Determine the (x, y) coordinate at the center of the cell enclosing the given text.  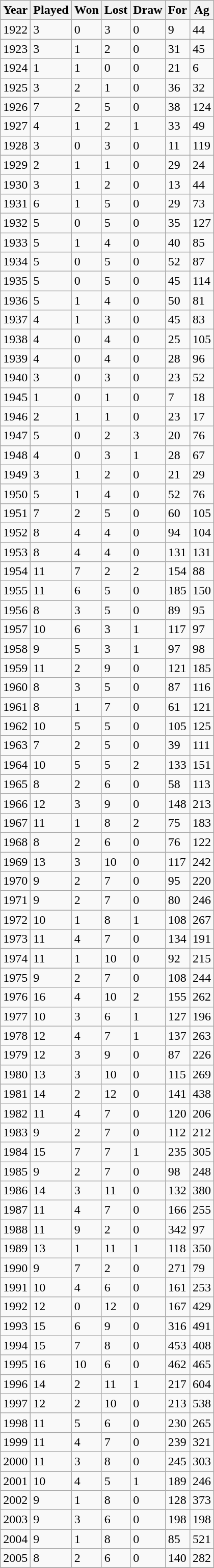
1940 (15, 378)
1936 (15, 300)
1962 (15, 726)
1977 (15, 1016)
116 (202, 687)
1928 (15, 145)
1972 (15, 920)
462 (177, 1365)
83 (202, 320)
282 (202, 1558)
1947 (15, 436)
1991 (15, 1287)
113 (202, 784)
189 (177, 1481)
39 (177, 745)
521 (202, 1539)
128 (177, 1500)
2001 (15, 1481)
2004 (15, 1539)
2005 (15, 1558)
1989 (15, 1249)
111 (202, 745)
212 (202, 1132)
373 (202, 1500)
154 (177, 571)
58 (177, 784)
1988 (15, 1229)
1966 (15, 803)
2000 (15, 1461)
1961 (15, 707)
226 (202, 1055)
1926 (15, 107)
81 (202, 300)
1969 (15, 862)
75 (177, 823)
32 (202, 87)
96 (202, 358)
18 (202, 397)
253 (202, 1287)
20 (177, 436)
35 (177, 223)
33 (177, 126)
1945 (15, 397)
88 (202, 571)
1983 (15, 1132)
118 (177, 1249)
Ag (202, 10)
92 (177, 958)
1970 (15, 881)
303 (202, 1461)
114 (202, 281)
120 (177, 1113)
1953 (15, 552)
79 (202, 1268)
269 (202, 1074)
1992 (15, 1307)
1976 (15, 997)
538 (202, 1403)
1954 (15, 571)
1931 (15, 203)
217 (177, 1384)
1925 (15, 87)
60 (177, 513)
1968 (15, 842)
25 (177, 339)
1952 (15, 532)
1999 (15, 1442)
Played (51, 10)
1930 (15, 184)
1996 (15, 1384)
255 (202, 1210)
61 (177, 707)
230 (177, 1423)
80 (177, 900)
1959 (15, 668)
1948 (15, 455)
2003 (15, 1520)
Year (15, 10)
429 (202, 1307)
115 (177, 1074)
1934 (15, 262)
40 (177, 243)
17 (202, 416)
215 (202, 958)
342 (177, 1229)
For (177, 10)
408 (202, 1345)
1984 (15, 1152)
89 (177, 610)
150 (202, 591)
1998 (15, 1423)
1937 (15, 320)
1949 (15, 474)
235 (177, 1152)
245 (177, 1461)
140 (177, 1558)
137 (177, 1036)
438 (202, 1094)
124 (202, 107)
271 (177, 1268)
244 (202, 978)
380 (202, 1191)
1965 (15, 784)
239 (177, 1442)
1958 (15, 649)
122 (202, 842)
1964 (15, 765)
1982 (15, 1113)
Won (87, 10)
141 (177, 1094)
2002 (15, 1500)
1963 (15, 745)
161 (177, 1287)
242 (202, 862)
1929 (15, 165)
604 (202, 1384)
1993 (15, 1326)
Draw (148, 10)
73 (202, 203)
262 (202, 997)
1935 (15, 281)
1985 (15, 1171)
119 (202, 145)
1924 (15, 68)
1975 (15, 978)
1995 (15, 1365)
50 (177, 300)
134 (177, 939)
1950 (15, 494)
220 (202, 881)
1946 (15, 416)
112 (177, 1132)
1990 (15, 1268)
1955 (15, 591)
265 (202, 1423)
453 (177, 1345)
148 (177, 803)
263 (202, 1036)
1980 (15, 1074)
1933 (15, 243)
67 (202, 455)
38 (177, 107)
206 (202, 1113)
166 (177, 1210)
1939 (15, 358)
94 (177, 532)
465 (202, 1365)
196 (202, 1016)
1938 (15, 339)
Lost (116, 10)
1923 (15, 49)
1932 (15, 223)
1987 (15, 1210)
1973 (15, 939)
1967 (15, 823)
350 (202, 1249)
1927 (15, 126)
1971 (15, 900)
151 (202, 765)
1997 (15, 1403)
1974 (15, 958)
155 (177, 997)
267 (202, 920)
24 (202, 165)
1960 (15, 687)
125 (202, 726)
321 (202, 1442)
1957 (15, 629)
191 (202, 939)
1956 (15, 610)
183 (202, 823)
248 (202, 1171)
316 (177, 1326)
31 (177, 49)
1986 (15, 1191)
305 (202, 1152)
1922 (15, 29)
1979 (15, 1055)
491 (202, 1326)
36 (177, 87)
1978 (15, 1036)
1981 (15, 1094)
1994 (15, 1345)
167 (177, 1307)
132 (177, 1191)
104 (202, 532)
1951 (15, 513)
49 (202, 126)
133 (177, 765)
